Extract the [x, y] coordinate from the center of the cell holding the provided text.  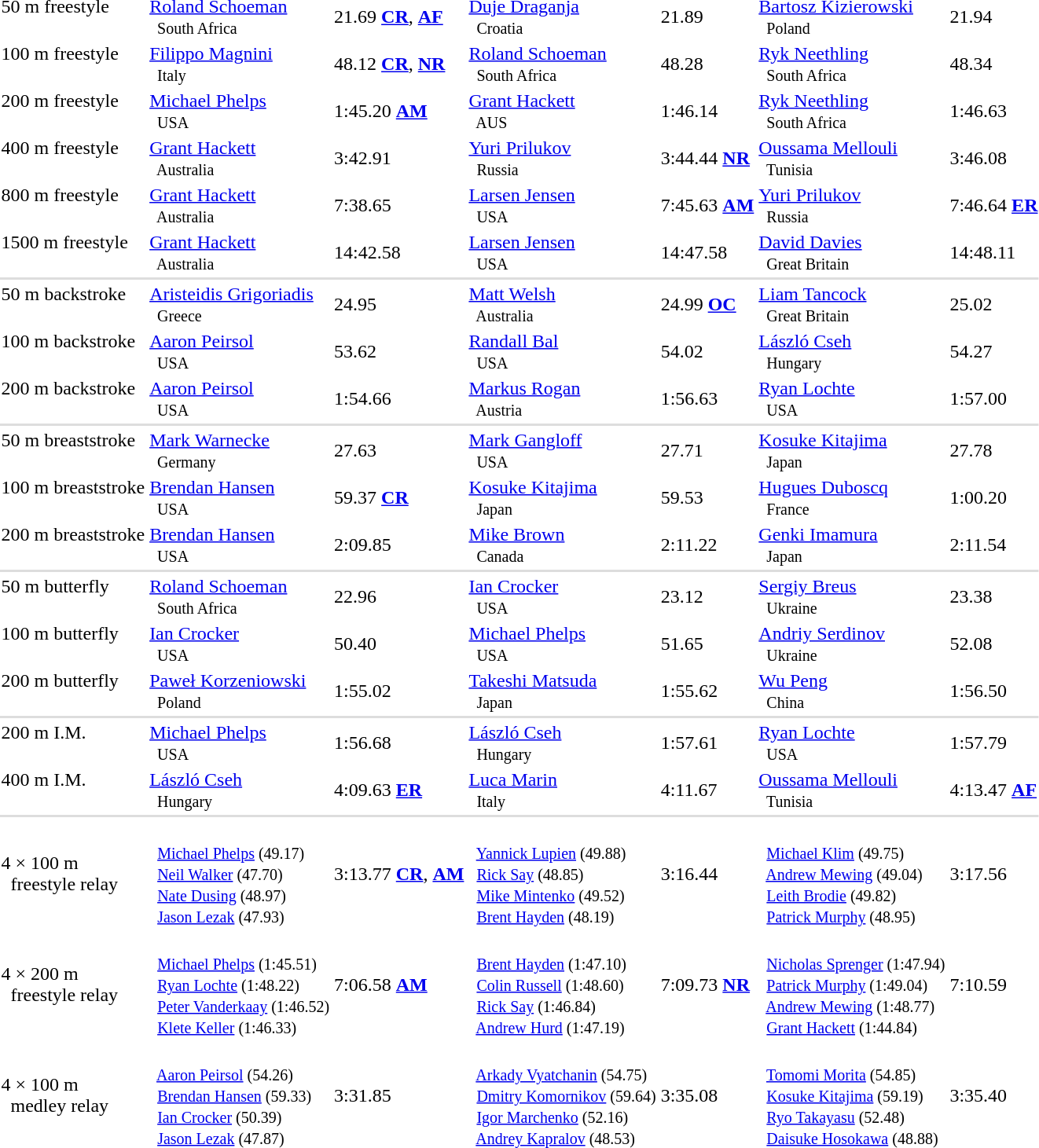
2:11.54 [993, 545]
Luca Marin Italy [563, 790]
Genki Imamura Japan [852, 545]
1:46.14 [707, 112]
Michael Phelps (1:45.51) Ryan Lochte (1:48.22) Peter Vanderkaay (1:46.52) Klete Keller (1:46.33) [240, 985]
27.63 [399, 451]
1:57.61 [707, 743]
Sergiy Breus Ukraine [852, 597]
24.99 OC [707, 305]
3:42.91 [399, 159]
1:46.63 [993, 112]
Liam Tancock Great Britain [852, 305]
1:56.68 [399, 743]
4 × 100 m freestyle relay [73, 874]
800 m freestyle [73, 206]
1:56.50 [993, 691]
Matt Welsh Australia [563, 305]
23.12 [707, 597]
25.02 [993, 305]
51.65 [707, 644]
200 m backstroke [73, 399]
52.08 [993, 644]
27.78 [993, 451]
Mark Warnecke Germany [240, 451]
Michael Phelps (49.17) Neil Walker (47.70) Nate Dusing (48.97) Jason Lezak (47.93) [240, 874]
Andriy Serdinov Ukraine [852, 644]
Brent Hayden (1:47.10) Colin Russell (1:48.60) Rick Say (1:46.84) Andrew Hurd (1:47.19) [563, 985]
Filippo Magnini Italy [240, 64]
3:44.44 NR [707, 159]
22.96 [399, 597]
Grant Hackett AUS [563, 112]
4 × 200 m freestyle relay [73, 985]
3:46.08 [993, 159]
Nicholas Sprenger (1:47.94) Patrick Murphy (1:49.04) Andrew Mewing (1:48.77) Grant Hackett (1:44.84) [852, 985]
53.62 [399, 352]
3:13.77 CR, AM [399, 874]
2:11.22 [707, 545]
400 m freestyle [73, 159]
Yannick Lupien (49.88) Rick Say (48.85) Mike Mintenko (49.52) Brent Hayden (48.19) [563, 874]
100 m butterfly [73, 644]
7:09.73 NR [707, 985]
2:09.85 [399, 545]
54.27 [993, 352]
7:38.65 [399, 206]
24.95 [399, 305]
59.53 [707, 498]
100 m freestyle [73, 64]
200 m I.M. [73, 743]
Paweł Korzeniowski Poland [240, 691]
Wu Peng China [852, 691]
59.37 CR [399, 498]
1:00.20 [993, 498]
7:06.58 AM [399, 985]
1500 m freestyle [73, 253]
1:45.20 AM [399, 112]
7:10.59 [993, 985]
54.02 [707, 352]
14:48.11 [993, 253]
50 m breaststroke [73, 451]
1:55.62 [707, 691]
4:11.67 [707, 790]
23.38 [993, 597]
Mike Brown Canada [563, 545]
50 m backstroke [73, 305]
3:16.44 [707, 874]
David Davies Great Britain [852, 253]
Aristeidis Grigoriadis Greece [240, 305]
1:54.66 [399, 399]
3:17.56 [993, 874]
48.34 [993, 64]
200 m butterfly [73, 691]
Randall Bal USA [563, 352]
1:55.02 [399, 691]
Hugues Duboscq France [852, 498]
200 m breaststroke [73, 545]
48.28 [707, 64]
4:13.47 AF [993, 790]
14:47.58 [707, 253]
Takeshi Matsuda Japan [563, 691]
1:56.63 [707, 399]
Mark Gangloff USA [563, 451]
100 m backstroke [73, 352]
27.71 [707, 451]
1:57.00 [993, 399]
1:57.79 [993, 743]
14:42.58 [399, 253]
50 m butterfly [73, 597]
100 m breaststroke [73, 498]
50.40 [399, 644]
48.12 CR, NR [399, 64]
7:45.63 AM [707, 206]
Michael Klim (49.75) Andrew Mewing (49.04) Leith Brodie (49.82) Patrick Murphy (48.95) [852, 874]
4:09.63 ER [399, 790]
200 m freestyle [73, 112]
Markus Rogan Austria [563, 399]
400 m I.M. [73, 790]
7:46.64 ER [993, 206]
